From the cell containing the given text, extract its center point as [x, y] coordinate. 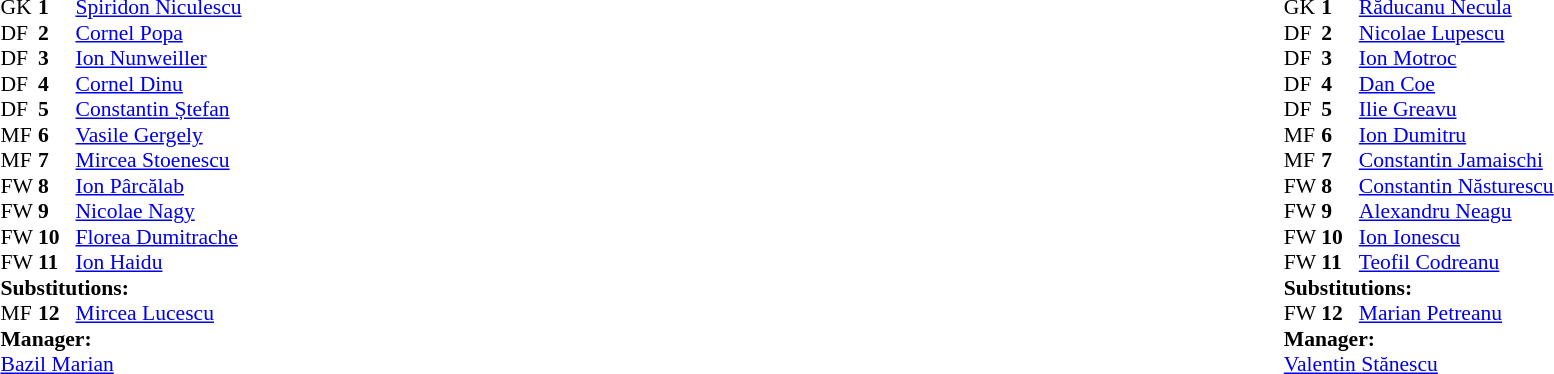
Ilie Greavu [1456, 109]
Constantin Ștefan [159, 109]
Nicolae Nagy [159, 211]
Ion Motroc [1456, 59]
Mircea Stoenescu [159, 161]
Teofil Codreanu [1456, 263]
Mircea Lucescu [159, 313]
Ion Nunweiller [159, 59]
Constantin Jamaischi [1456, 161]
Cornel Dinu [159, 84]
Dan Coe [1456, 84]
Nicolae Lupescu [1456, 33]
Ion Dumitru [1456, 135]
Alexandru Neagu [1456, 211]
Marian Petreanu [1456, 313]
Florea Dumitrache [159, 237]
Cornel Popa [159, 33]
Ion Ionescu [1456, 237]
Constantin Năsturescu [1456, 186]
Ion Pârcălab [159, 186]
Vasile Gergely [159, 135]
Ion Haidu [159, 263]
